From the cell containing the given text, extract its center point as [x, y] coordinate. 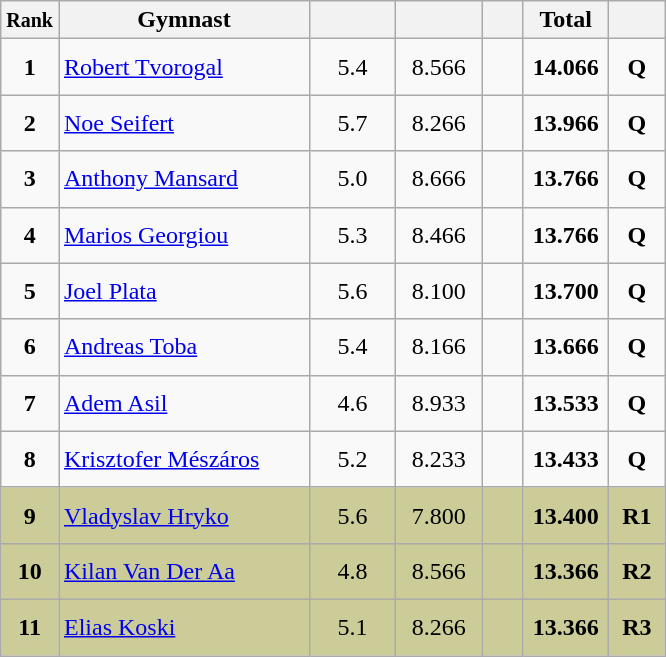
5.0 [353, 179]
R1 [637, 515]
8.233 [439, 459]
5.3 [353, 235]
10 [30, 571]
Kilan Van Der Aa [184, 571]
Robert Tvorogal [184, 67]
Adem Asil [184, 403]
Elias Koski [184, 627]
R3 [637, 627]
Anthony Mansard [184, 179]
3 [30, 179]
8.466 [439, 235]
8.166 [439, 347]
Andreas Toba [184, 347]
13.666 [566, 347]
11 [30, 627]
9 [30, 515]
13.700 [566, 291]
13.400 [566, 515]
Krisztofer Mészáros [184, 459]
8 [30, 459]
6 [30, 347]
13.533 [566, 403]
R2 [637, 571]
13.433 [566, 459]
Noe Seifert [184, 123]
4.8 [353, 571]
8.933 [439, 403]
1 [30, 67]
5.7 [353, 123]
5.1 [353, 627]
7.800 [439, 515]
13.966 [566, 123]
Vladyslav Hryko [184, 515]
14.066 [566, 67]
Rank [30, 20]
Total [566, 20]
4.6 [353, 403]
Gymnast [184, 20]
7 [30, 403]
Marios Georgiou [184, 235]
8.666 [439, 179]
2 [30, 123]
8.100 [439, 291]
4 [30, 235]
5.2 [353, 459]
5 [30, 291]
Joel Plata [184, 291]
